Output the [x, y] coordinate of the center of the cell containing the given text.  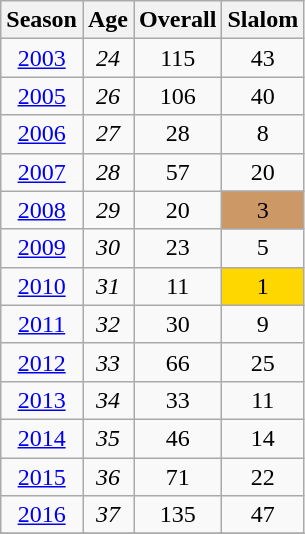
8 [263, 134]
35 [108, 438]
37 [108, 515]
2009 [42, 248]
2016 [42, 515]
2011 [42, 324]
25 [263, 362]
66 [178, 362]
31 [108, 286]
40 [263, 96]
2005 [42, 96]
135 [178, 515]
106 [178, 96]
3 [263, 210]
22 [263, 477]
46 [178, 438]
23 [178, 248]
2003 [42, 58]
2006 [42, 134]
43 [263, 58]
Age [108, 20]
2014 [42, 438]
26 [108, 96]
5 [263, 248]
24 [108, 58]
57 [178, 172]
1 [263, 286]
71 [178, 477]
2008 [42, 210]
115 [178, 58]
2012 [42, 362]
47 [263, 515]
Slalom [263, 20]
2015 [42, 477]
29 [108, 210]
2013 [42, 400]
Season [42, 20]
32 [108, 324]
2007 [42, 172]
34 [108, 400]
36 [108, 477]
14 [263, 438]
9 [263, 324]
27 [108, 134]
2010 [42, 286]
Overall [178, 20]
